From the cell containing the given text, extract its center point as [X, Y] coordinate. 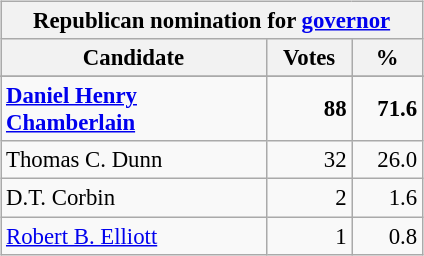
1.6 [388, 198]
D.T. Corbin [134, 198]
32 [309, 160]
2 [309, 198]
1 [309, 235]
Daniel Henry Chamberlain [134, 110]
88 [309, 110]
Candidate [134, 58]
71.6 [388, 110]
Thomas C. Dunn [134, 160]
Votes [309, 58]
% [388, 58]
Republican nomination for governor [212, 21]
26.0 [388, 160]
0.8 [388, 235]
Robert B. Elliott [134, 235]
